Scan for the cell matching the given text and deliver its (X, Y) coordinate at center. 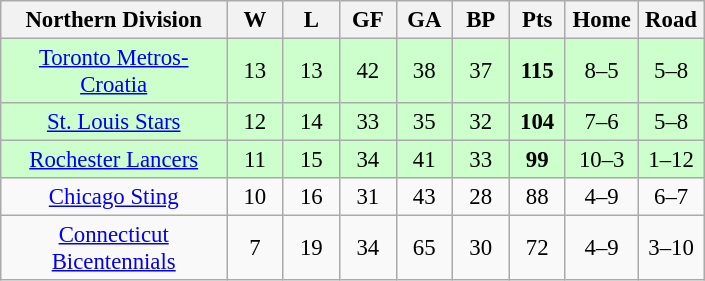
8–5 (602, 72)
41 (424, 160)
43 (424, 197)
Toronto Metros-Croatia (114, 72)
30 (480, 248)
14 (311, 122)
Pts (537, 20)
99 (537, 160)
GA (424, 20)
Chicago Sting (114, 197)
St. Louis Stars (114, 122)
L (311, 20)
19 (311, 248)
Road (671, 20)
Home (602, 20)
7 (255, 248)
10 (255, 197)
W (255, 20)
28 (480, 197)
7–6 (602, 122)
GF (368, 20)
104 (537, 122)
15 (311, 160)
37 (480, 72)
6–7 (671, 197)
32 (480, 122)
Northern Division (114, 20)
1–12 (671, 160)
3–10 (671, 248)
115 (537, 72)
88 (537, 197)
BP (480, 20)
10–3 (602, 160)
65 (424, 248)
Connecticut Bicentennials (114, 248)
11 (255, 160)
38 (424, 72)
12 (255, 122)
42 (368, 72)
Rochester Lancers (114, 160)
72 (537, 248)
35 (424, 122)
16 (311, 197)
31 (368, 197)
